Determine the [x, y] coordinate at the center of the cell enclosing the given text.  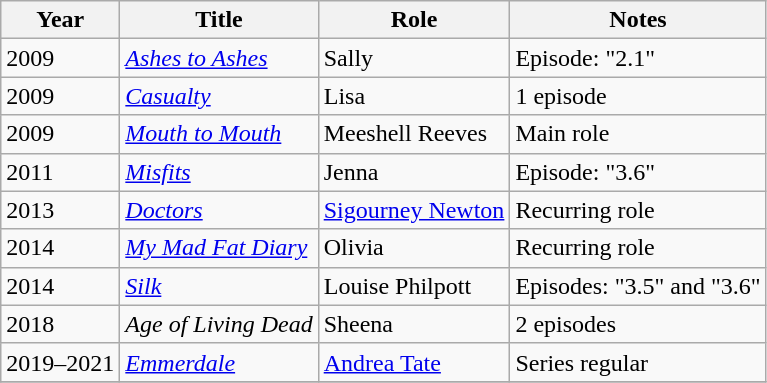
Series regular [638, 362]
Sigourney Newton [414, 210]
Role [414, 20]
Silk [219, 286]
Sheena [414, 324]
2011 [60, 172]
Notes [638, 20]
Episode: "2.1" [638, 58]
Olivia [414, 248]
Meeshell Reeves [414, 134]
Louise Philpott [414, 286]
Casualty [219, 96]
Episode: "3.6" [638, 172]
Emmerdale [219, 362]
1 episode [638, 96]
2 episodes [638, 324]
Lisa [414, 96]
Year [60, 20]
Misfits [219, 172]
Andrea Tate [414, 362]
Mouth to Mouth [219, 134]
My Mad Fat Diary [219, 248]
Main role [638, 134]
2018 [60, 324]
2019–2021 [60, 362]
Doctors [219, 210]
Episodes: "3.5" and "3.6" [638, 286]
Title [219, 20]
Sally [414, 58]
Ashes to Ashes [219, 58]
2013 [60, 210]
Jenna [414, 172]
Age of Living Dead [219, 324]
